Pinpoint the cell where the given text exists, returning its (x, y) midpoint coordinate. 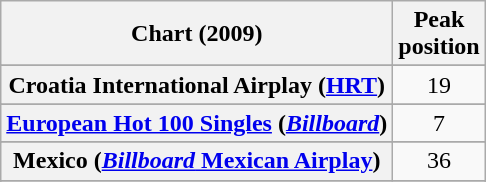
Mexico (Billboard Mexican Airplay) (197, 161)
7 (439, 123)
European Hot 100 Singles (Billboard) (197, 123)
Peakposition (439, 34)
36 (439, 161)
Croatia International Airplay (HRT) (197, 85)
19 (439, 85)
Chart (2009) (197, 34)
